Capture the cell that displays the provided text and extract its (x, y) central coordinate. 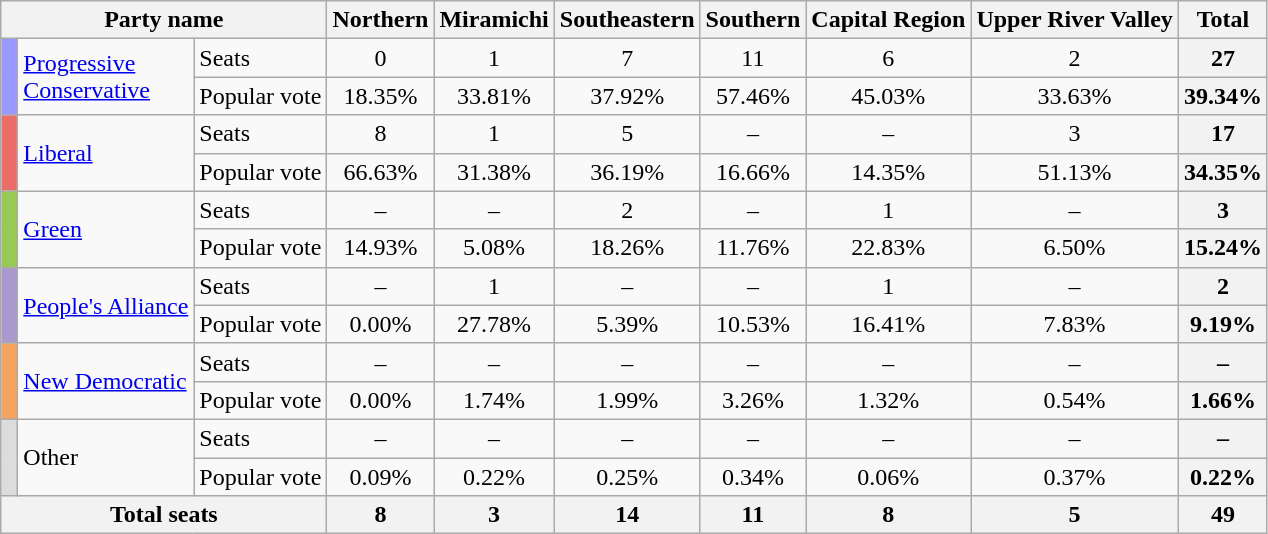
5.08% (494, 248)
16.66% (753, 172)
14 (627, 515)
27 (1222, 58)
1.32% (888, 400)
3.26% (753, 400)
18.35% (380, 96)
57.46% (753, 96)
66.63% (380, 172)
0.06% (888, 477)
10.53% (753, 324)
7 (627, 58)
Green (106, 229)
14.35% (888, 172)
5.39% (627, 324)
39.34% (1222, 96)
15.24% (1222, 248)
18.26% (627, 248)
6 (888, 58)
Miramichi (494, 20)
11.76% (753, 248)
ProgressiveConservative (106, 77)
Southern (753, 20)
51.13% (1075, 172)
0.54% (1075, 400)
6.50% (1075, 248)
0.09% (380, 477)
17 (1222, 134)
Party name (164, 20)
45.03% (888, 96)
Total seats (164, 515)
49 (1222, 515)
Total (1222, 20)
14.93% (380, 248)
1.74% (494, 400)
Southeastern (627, 20)
31.38% (494, 172)
33.63% (1075, 96)
Other (106, 457)
36.19% (627, 172)
16.41% (888, 324)
Capital Region (888, 20)
27.78% (494, 324)
0 (380, 58)
1.66% (1222, 400)
New Democratic (106, 381)
22.83% (888, 248)
7.83% (1075, 324)
37.92% (627, 96)
0.34% (753, 477)
1.99% (627, 400)
34.35% (1222, 172)
Upper River Valley (1075, 20)
33.81% (494, 96)
Liberal (106, 153)
Northern (380, 20)
9.19% (1222, 324)
0.37% (1075, 477)
0.25% (627, 477)
People's Alliance (106, 305)
